Locate the cell with the specified text and output its (x, y) center coordinate. 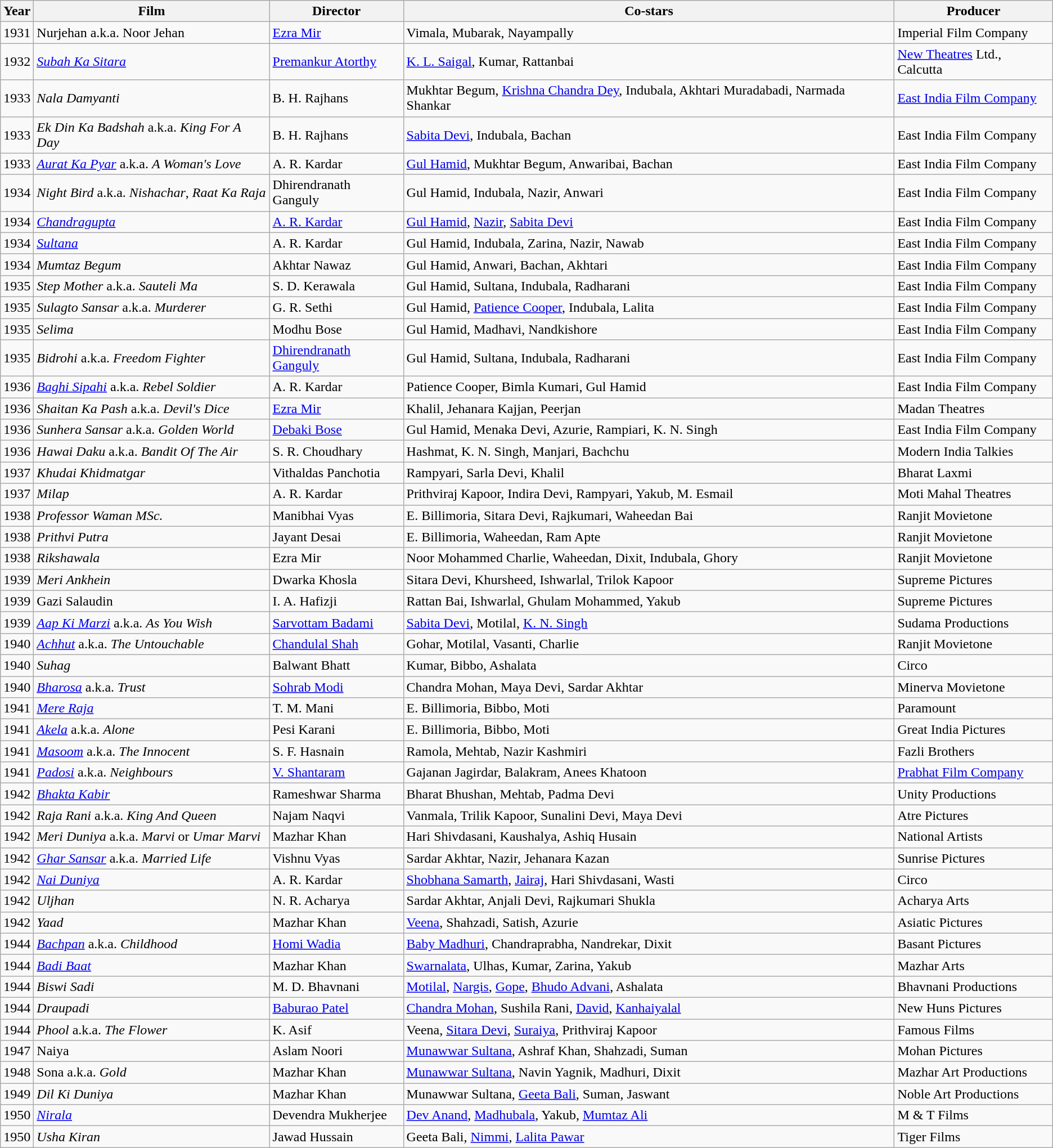
Akhtar Nawaz (336, 264)
Patience Cooper, Bimla Kumari, Gul Hamid (649, 387)
Shobhana Samarth, Jairaj, Hari Shivdasani, Wasti (649, 880)
Mukhtar Begum, Krishna Chandra Dey, Indubala, Akhtari Muradabadi, Narmada Shankar (649, 98)
V. Shantaram (336, 773)
Rameshwar Sharma (336, 794)
Atre Pictures (973, 815)
Professor Waman MSc. (152, 515)
Milap (152, 494)
Dil Ki Duniya (152, 1094)
I. A. Hafizji (336, 601)
K. Asif (336, 1029)
Mazhar Art Productions (973, 1073)
Noble Art Productions (973, 1094)
Homi Wadia (336, 944)
Sulagto Sansar a.k.a. Murderer (152, 307)
Minerva Movietone (973, 687)
Unity Productions (973, 794)
Munawwar Sultana, Navin Yagnik, Madhuri, Dixit (649, 1073)
Sardar Akhtar, Nazir, Jehanara Kazan (649, 858)
Vanmala, Trilik Kapoor, Sunalini Devi, Maya Devi (649, 815)
Nirala (152, 1115)
Vishnu Vyas (336, 858)
Prithviraj Kapoor, Indira Devi, Rampyari, Yakub, M. Esmail (649, 494)
Jawad Hussain (336, 1137)
Hashmat, K. N. Singh, Manjari, Bachchu (649, 451)
Great India Pictures (973, 730)
Gul Hamid, Indubala, Nazir, Anwari (649, 192)
Bharat Bhushan, Mehtab, Padma Devi (649, 794)
Yaad (152, 922)
Hari Shivdasani, Kaushalya, Ashiq Husain (649, 837)
S. F. Hasnain (336, 751)
Sohrab Modi (336, 687)
1947 (17, 1051)
1948 (17, 1073)
Akela a.k.a. Alone (152, 730)
1949 (17, 1094)
Swarnalata, Ulhas, Kumar, Zarina, Yakub (649, 965)
Gul Hamid, Menaka Devi, Azurie, Rampiari, K. N. Singh (649, 430)
Balwant Bhatt (336, 665)
M & T Films (973, 1115)
Naiya (152, 1051)
E. Billimoria, Waheedan, Ram Apte (649, 537)
Nala Damyanti (152, 98)
Chandra Mohan, Sushila Rani, David, Kanhaiyalal (649, 1008)
Manibhai Vyas (336, 515)
Ghar Sansar a.k.a. Married Life (152, 858)
Producer (973, 11)
S. R. Choudhary (336, 451)
Geeta Bali, Nimmi, Lalita Pawar (649, 1137)
Khalil, Jehanara Kajjan, Peerjan (649, 409)
Gul Hamid, Madhavi, Nandkishore (649, 329)
E. Billimoria, Sitara Devi, Rajkumari, Waheedan Bai (649, 515)
Najam Naqvi (336, 815)
1932 (17, 62)
Baghi Sipahi a.k.a. Rebel Soldier (152, 387)
Sunhera Sansar a.k.a. Golden World (152, 430)
Nurjehan a.k.a. Noor Jehan (152, 33)
Gul Hamid, Nazir, Sabita Devi (649, 222)
Vimala, Mubarak, Nayampally (649, 33)
Gohar, Motilal, Vasanti, Charlie (649, 644)
Veena, Shahzadi, Satish, Azurie (649, 922)
Modhu Bose (336, 329)
Mere Raja (152, 708)
T. M. Mani (336, 708)
Masoom a.k.a. The Innocent (152, 751)
Tiger Films (973, 1137)
Jayant Desai (336, 537)
Aap Ki Marzi a.k.a. As You Wish (152, 622)
Debaki Bose (336, 430)
Bhakta Kabir (152, 794)
Pesi Karani (336, 730)
Ek Din Ka Badshah a.k.a. King For A Day (152, 135)
Meri Ankhein (152, 580)
Draupadi (152, 1008)
Meri Duniya a.k.a. Marvi or Umar Marvi (152, 837)
Khudai Khidmatgar (152, 473)
Devendra Mukherjee (336, 1115)
N. R. Acharya (336, 901)
Munawwar Sultana, Geeta Bali, Suman, Jaswant (649, 1094)
Night Bird a.k.a. Nishachar, Raat Ka Raja (152, 192)
Asiatic Pictures (973, 922)
Badi Baat (152, 965)
Madan Theatres (973, 409)
Imperial Film Company (973, 33)
Baby Madhuri, Chandraprabha, Nandrekar, Dixit (649, 944)
Moti Mahal Theatres (973, 494)
Rikshawala (152, 558)
Achhut a.k.a. The Untouchable (152, 644)
Director (336, 11)
Padosi a.k.a. Neighbours (152, 773)
M. D. Bhavnani (336, 986)
Sunrise Pictures (973, 858)
Vithaldas Panchotia (336, 473)
New Huns Pictures (973, 1008)
Selima (152, 329)
Sitara Devi, Khursheed, Ishwarlal, Trilok Kapoor (649, 580)
Noor Mohammed Charlie, Waheedan, Dixit, Indubala, Ghory (649, 558)
1931 (17, 33)
Baburao Patel (336, 1008)
Famous Films (973, 1029)
Chandragupta (152, 222)
Mazhar Arts (973, 965)
Shaitan Ka Pash a.k.a. Devil's Dice (152, 409)
Rattan Bai, Ishwarlal, Ghulam Mohammed, Yakub (649, 601)
Gajanan Jagirdar, Balakram, Anees Khatoon (649, 773)
Basant Pictures (973, 944)
Co-stars (649, 11)
Hawai Daku a.k.a. Bandit Of The Air (152, 451)
Sudama Productions (973, 622)
Gul Hamid, Anwari, Bachan, Akhtari (649, 264)
Bachpan a.k.a. Childhood (152, 944)
Raja Rani a.k.a. King And Queen (152, 815)
Gul Hamid, Mukhtar Begum, Anwaribai, Bachan (649, 164)
Gul Hamid, Indubala, Zarina, Nazir, Nawab (649, 243)
Acharya Arts (973, 901)
Prabhat Film Company (973, 773)
Aslam Noori (336, 1051)
Suhag (152, 665)
Bharosa a.k.a. Trust (152, 687)
Paramount (973, 708)
Subah Ka Sitara (152, 62)
S. D. Kerawala (336, 286)
Gazi Salaudin (152, 601)
Sultana (152, 243)
Sardar Akhtar, Anjali Devi, Rajkumari Shukla (649, 901)
Sona a.k.a. Gold (152, 1073)
Film (152, 11)
Kumar, Bibbo, Ashalata (649, 665)
Veena, Sitara Devi, Suraiya, Prithviraj Kapoor (649, 1029)
Prithvi Putra (152, 537)
Uljhan (152, 901)
Motilal, Nargis, Gope, Bhudo Advani, Ashalata (649, 986)
Munawwar Sultana, Ashraf Khan, Shahzadi, Suman (649, 1051)
Mumtaz Begum (152, 264)
Modern India Talkies (973, 451)
Premankur Atorthy (336, 62)
Dwarka Khosla (336, 580)
National Artists (973, 837)
Aurat Ka Pyar a.k.a. A Woman's Love (152, 164)
Bhavnani Productions (973, 986)
Sarvottam Badami (336, 622)
Fazli Brothers (973, 751)
Ramola, Mehtab, Nazir Kashmiri (649, 751)
Step Mother a.k.a. Sauteli Ma (152, 286)
Chandra Mohan, Maya Devi, Sardar Akhtar (649, 687)
Sabita Devi, Motilal, K. N. Singh (649, 622)
Chandulal Shah (336, 644)
G. R. Sethi (336, 307)
Dev Anand, Madhubala, Yakub, Mumtaz Ali (649, 1115)
K. L. Saigal, Kumar, Rattanbai (649, 62)
Biswi Sadi (152, 986)
Bidrohi a.k.a. Freedom Fighter (152, 358)
Bharat Laxmi (973, 473)
New Theatres Ltd., Calcutta (973, 62)
Nai Duniya (152, 880)
Gul Hamid, Patience Cooper, Indubala, Lalita (649, 307)
Rampyari, Sarla Devi, Khalil (649, 473)
Mohan Pictures (973, 1051)
Usha Kiran (152, 1137)
Phool a.k.a. The Flower (152, 1029)
Sabita Devi, Indubala, Bachan (649, 135)
Year (17, 11)
